From the cell containing the given text, extract its center point as [x, y] coordinate. 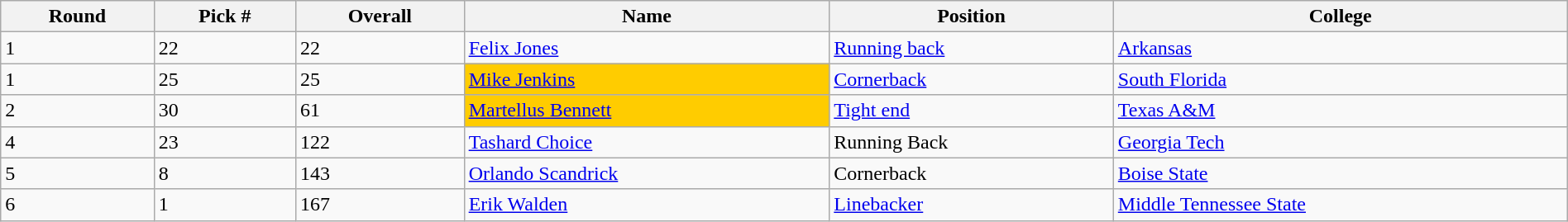
5 [78, 173]
Erik Walden [647, 205]
South Florida [1340, 79]
Linebacker [971, 205]
Felix Jones [647, 48]
College [1340, 17]
2 [78, 111]
143 [380, 173]
Pick # [225, 17]
4 [78, 142]
Round [78, 17]
Running Back [971, 142]
61 [380, 111]
Middle Tennessee State [1340, 205]
Georgia Tech [1340, 142]
122 [380, 142]
Boise State [1340, 173]
Arkansas [1340, 48]
Tashard Choice [647, 142]
6 [78, 205]
Name [647, 17]
Orlando Scandrick [647, 173]
Running back [971, 48]
Overall [380, 17]
8 [225, 173]
23 [225, 142]
30 [225, 111]
Tight end [971, 111]
Texas A&M [1340, 111]
Mike Jenkins [647, 79]
167 [380, 205]
Position [971, 17]
Martellus Bennett [647, 111]
